Detect which cell encompasses the target text, then output its [X, Y] center coordinate. 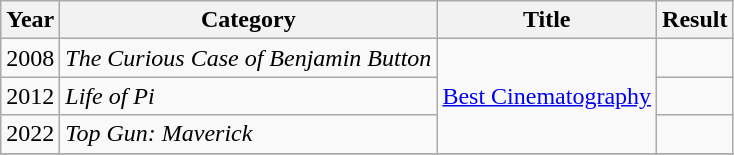
Best Cinematography [547, 96]
Life of Pi [248, 96]
2008 [30, 58]
Top Gun: Maverick [248, 134]
2022 [30, 134]
Result [695, 20]
Year [30, 20]
The Curious Case of Benjamin Button [248, 58]
Category [248, 20]
2012 [30, 96]
Title [547, 20]
